Return [X, Y] of the center of cell containing provided text 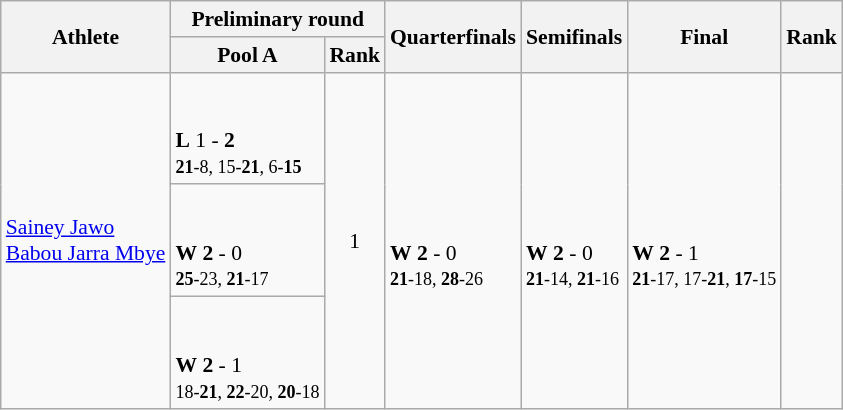
W 2 - 025-23, 21-17 [247, 241]
Sainey JawoBabou Jarra Mbye [86, 240]
Pool A [247, 55]
Semifinals [574, 36]
Final [704, 36]
1 [354, 240]
Athlete [86, 36]
W 2 - 021-14, 21-16 [574, 240]
W 2 - 118-21, 22-20, 20-18 [247, 353]
W 2 - 021-18, 28-26 [453, 240]
W 2 - 121-17, 17-21, 17-15 [704, 240]
Quarterfinals [453, 36]
Preliminary round [278, 19]
L 1 - 221-8, 15-21, 6-15 [247, 128]
